Search for the cell housing the specified text and yield its (x, y) center coordinate. 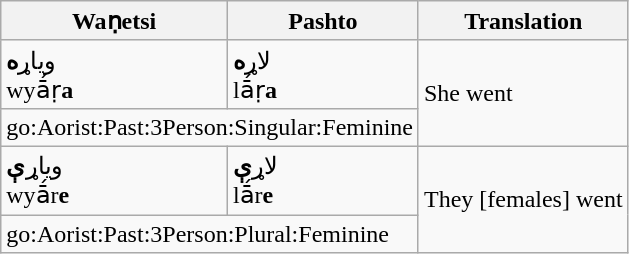
go:Aorist:Past:3Person:Plural:Feminine (210, 233)
وياړېwyā́re (114, 180)
لاړېlā́re (322, 180)
Waṇetsi (114, 21)
Translation (523, 21)
They [females] went (523, 199)
وياړهwyā́ṛa (114, 74)
go:Aorist:Past:3Person:Singular:Feminine (210, 127)
لاړهlā́ṛa (322, 74)
She went (523, 93)
Pashto (322, 21)
